Capture the cell that displays the provided text and extract its [x, y] central coordinate. 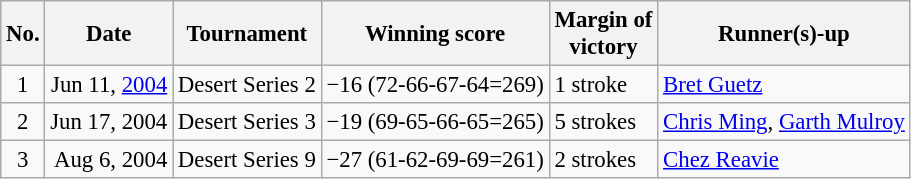
5 strokes [604, 122]
Tournament [248, 34]
−16 (72-66-67-64=269) [435, 85]
Chez Reavie [784, 160]
3 [23, 160]
−27 (61-62-69-69=261) [435, 160]
Desert Series 9 [248, 160]
Bret Guetz [784, 85]
Desert Series 3 [248, 122]
Jun 17, 2004 [109, 122]
No. [23, 34]
Chris Ming, Garth Mulroy [784, 122]
2 [23, 122]
Winning score [435, 34]
Runner(s)-up [784, 34]
2 strokes [604, 160]
Jun 11, 2004 [109, 85]
−19 (69-65-66-65=265) [435, 122]
1 stroke [604, 85]
Margin ofvictory [604, 34]
Desert Series 2 [248, 85]
1 [23, 85]
Date [109, 34]
Aug 6, 2004 [109, 160]
